Return [X, Y] of the center of cell containing provided text 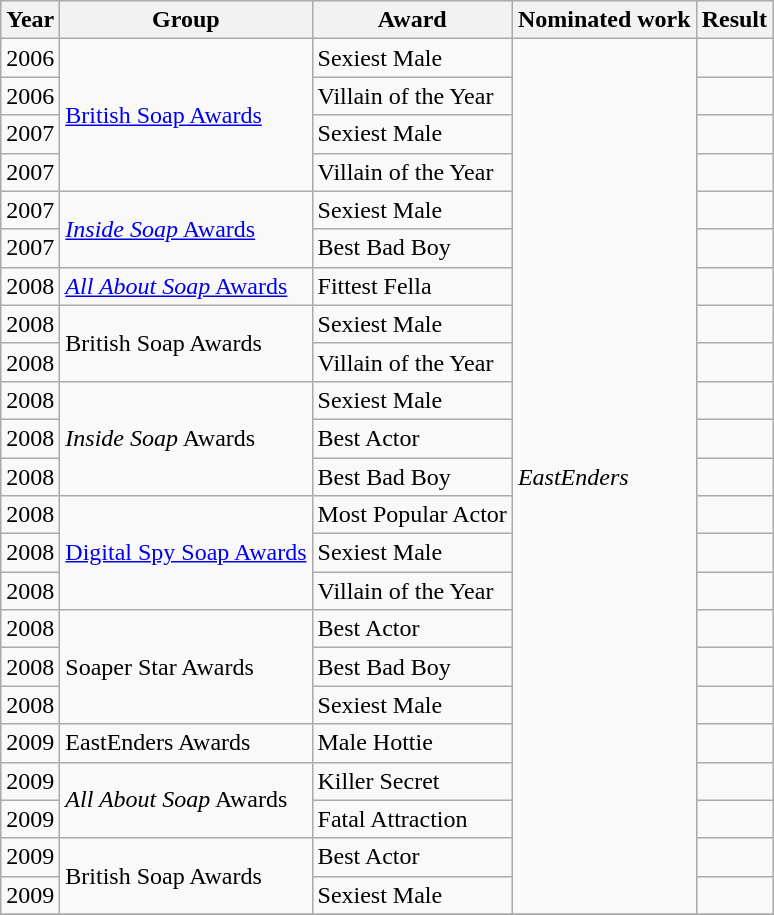
Award [412, 20]
Group [186, 20]
EastEnders Awards [186, 743]
Year [30, 20]
EastEnders [604, 476]
Soaper Star Awards [186, 667]
Male Hottie [412, 743]
Nominated work [604, 20]
Fatal Attraction [412, 819]
Fittest Fella [412, 286]
Digital Spy Soap Awards [186, 553]
Most Popular Actor [412, 515]
Killer Secret [412, 781]
Result [734, 20]
